Provide the [X, Y] coordinate of the cell's center where the given text is located.  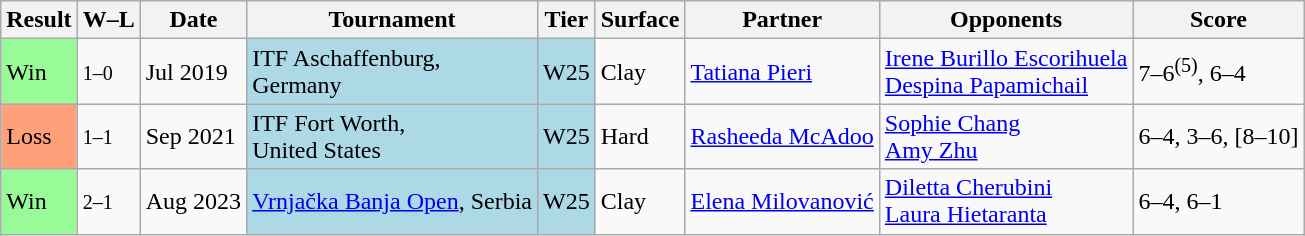
Aug 2023 [193, 202]
Sep 2021 [193, 136]
Tier [566, 20]
Opponents [1006, 20]
Jul 2019 [193, 72]
ITF Fort Worth, United States [392, 136]
Sophie Chang Amy Zhu [1006, 136]
Vrnjačka Banja Open, Serbia [392, 202]
Diletta Cherubini Laura Hietaranta [1006, 202]
1–1 [108, 136]
1–0 [108, 72]
ITF Aschaffenburg, Germany [392, 72]
W–L [108, 20]
6–4, 3–6, [8–10] [1218, 136]
Irene Burillo Escorihuela Despina Papamichail [1006, 72]
Rasheeda McAdoo [782, 136]
7–6(5), 6–4 [1218, 72]
Tournament [392, 20]
Partner [782, 20]
Result [39, 20]
2–1 [108, 202]
Date [193, 20]
6–4, 6–1 [1218, 202]
Elena Milovanović [782, 202]
Hard [640, 136]
Loss [39, 136]
Score [1218, 20]
Surface [640, 20]
Tatiana Pieri [782, 72]
